Detect which cell encompasses the target text, then output its (X, Y) center coordinate. 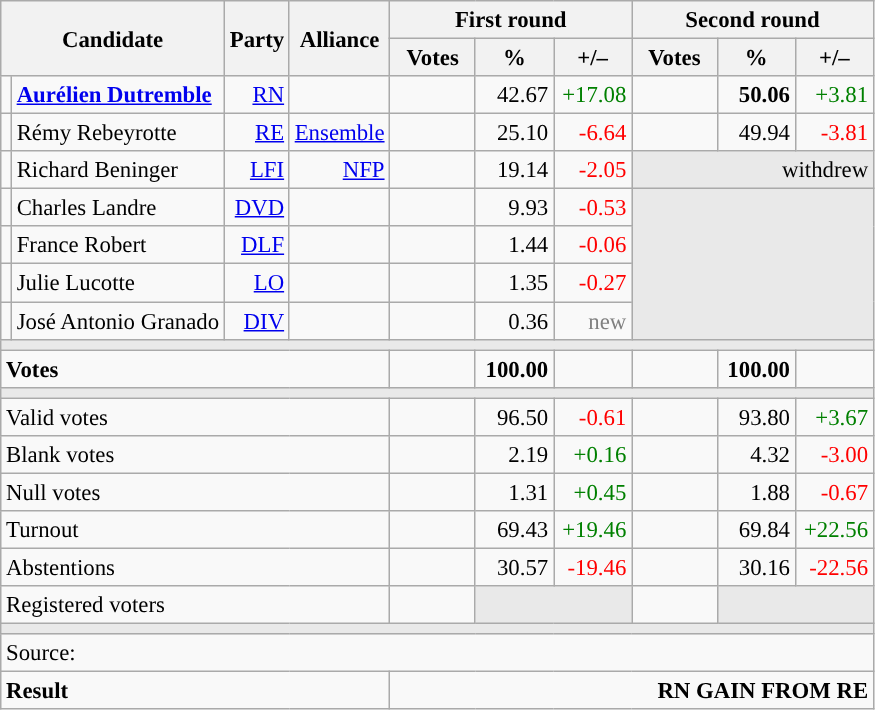
1.31 (514, 492)
LO (256, 283)
+0.45 (593, 492)
Turnout (196, 530)
Candidate (113, 38)
Valid votes (196, 417)
-2.05 (593, 170)
9.93 (514, 208)
Null votes (196, 492)
-3.81 (834, 133)
42.67 (514, 95)
-19.46 (593, 567)
49.94 (756, 133)
José Antonio Granado (118, 321)
Party (256, 38)
NFP (339, 170)
-0.06 (593, 245)
France Robert (118, 245)
1.35 (514, 283)
Registered voters (196, 605)
RE (256, 133)
Julie Lucotte (118, 283)
withdrew (753, 170)
Rémy Rebeyrotte (118, 133)
RN GAIN FROM RE (632, 691)
2.19 (514, 455)
+3.67 (834, 417)
Source: (438, 653)
DVD (256, 208)
Abstentions (196, 567)
+22.56 (834, 530)
-3.00 (834, 455)
Charles Landre (118, 208)
0.36 (514, 321)
-0.27 (593, 283)
69.84 (756, 530)
69.43 (514, 530)
96.50 (514, 417)
RN (256, 95)
Second round (753, 20)
93.80 (756, 417)
+19.46 (593, 530)
+17.08 (593, 95)
50.06 (756, 95)
-6.64 (593, 133)
-0.67 (834, 492)
Result (196, 691)
DIV (256, 321)
1.88 (756, 492)
30.57 (514, 567)
+0.16 (593, 455)
1.44 (514, 245)
Blank votes (196, 455)
25.10 (514, 133)
LFI (256, 170)
Ensemble (339, 133)
-22.56 (834, 567)
19.14 (514, 170)
4.32 (756, 455)
Aurélien Dutremble (118, 95)
Alliance (339, 38)
First round (511, 20)
Richard Beninger (118, 170)
-0.61 (593, 417)
new (593, 321)
+3.81 (834, 95)
-0.53 (593, 208)
DLF (256, 245)
30.16 (756, 567)
